For the text-containing cell, return its midpoint in (X, Y) coordinate format. 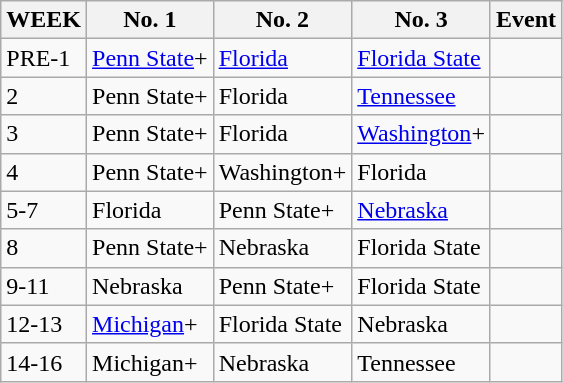
8 (44, 248)
5-7 (44, 210)
WEEK (44, 20)
9-11 (44, 286)
No. 1 (150, 20)
4 (44, 172)
12-13 (44, 324)
No. 2 (282, 20)
14-16 (44, 362)
No. 3 (422, 20)
3 (44, 134)
PRE-1 (44, 58)
2 (44, 96)
Event (526, 20)
